Search for the cell housing the specified text and yield its [X, Y] center coordinate. 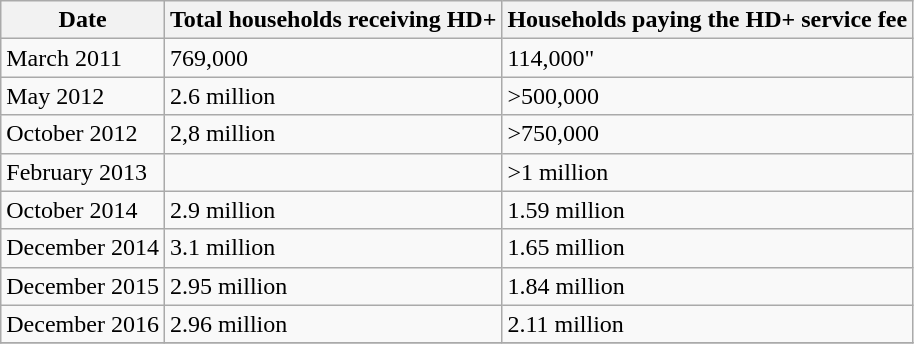
October 2012 [83, 134]
Total households receiving HD+ [332, 20]
March 2011 [83, 58]
2.9 million [332, 210]
2.95 million [332, 286]
3.1 million [332, 248]
Date [83, 20]
December 2015 [83, 286]
December 2016 [83, 324]
1.59 million [708, 210]
1.84 million [708, 286]
>1 million [708, 172]
2.6 million [332, 96]
Households paying the HD+ service fee [708, 20]
1.65 million [708, 248]
December 2014 [83, 248]
769,000 [332, 58]
October 2014 [83, 210]
114,000" [708, 58]
2.96 million [332, 324]
>500,000 [708, 96]
2.11 million [708, 324]
May 2012 [83, 96]
February 2013 [83, 172]
2,8 million [332, 134]
>750,000 [708, 134]
